Detect which cell encompasses the target text, then output its [X, Y] center coordinate. 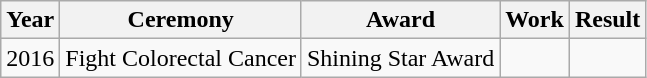
2016 [30, 58]
Result [607, 20]
Work [535, 20]
Award [400, 20]
Ceremony [181, 20]
Shining Star Award [400, 58]
Year [30, 20]
Fight Colorectal Cancer [181, 58]
